Capture the cell that displays the provided text and extract its (x, y) central coordinate. 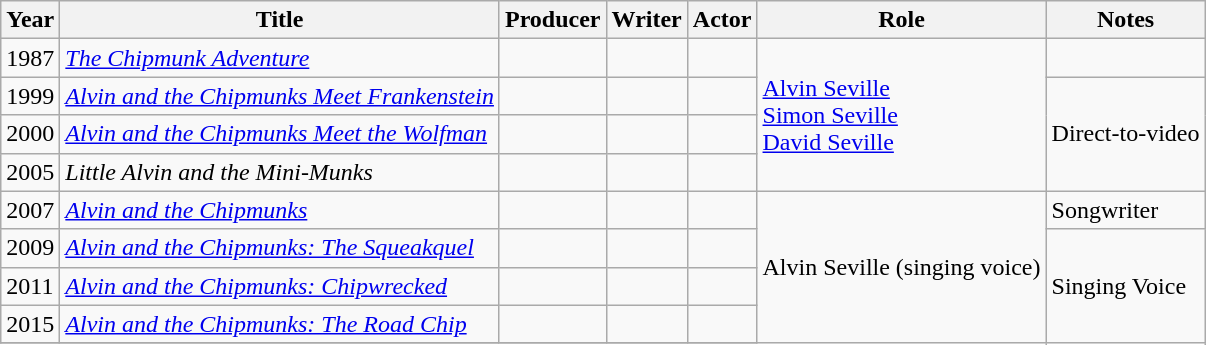
Writer (646, 20)
Singing Voice (1126, 286)
Alvin and the Chipmunks: Chipwrecked (280, 286)
2005 (30, 172)
Role (902, 20)
2009 (30, 248)
Songwriter (1126, 210)
Alvin and the Chipmunks: The Squeakquel (280, 248)
1999 (30, 96)
2000 (30, 134)
2011 (30, 286)
Year (30, 20)
Alvin and the Chipmunks Meet the Wolfman (280, 134)
Alvin and the Chipmunks Meet Frankenstein (280, 96)
Title (280, 20)
The Chipmunk Adventure (280, 58)
Actor (722, 20)
2015 (30, 324)
1987 (30, 58)
Alvin and the Chipmunks: The Road Chip (280, 324)
Alvin Seville (singing voice) (902, 267)
Producer (552, 20)
Alvin and the Chipmunks (280, 210)
Little Alvin and the Mini-Munks (280, 172)
Notes (1126, 20)
Alvin SevilleSimon SevilleDavid Seville (902, 115)
2007 (30, 210)
Direct-to-video (1126, 134)
